Scan for the cell matching the given text and deliver its [X, Y] coordinate at center. 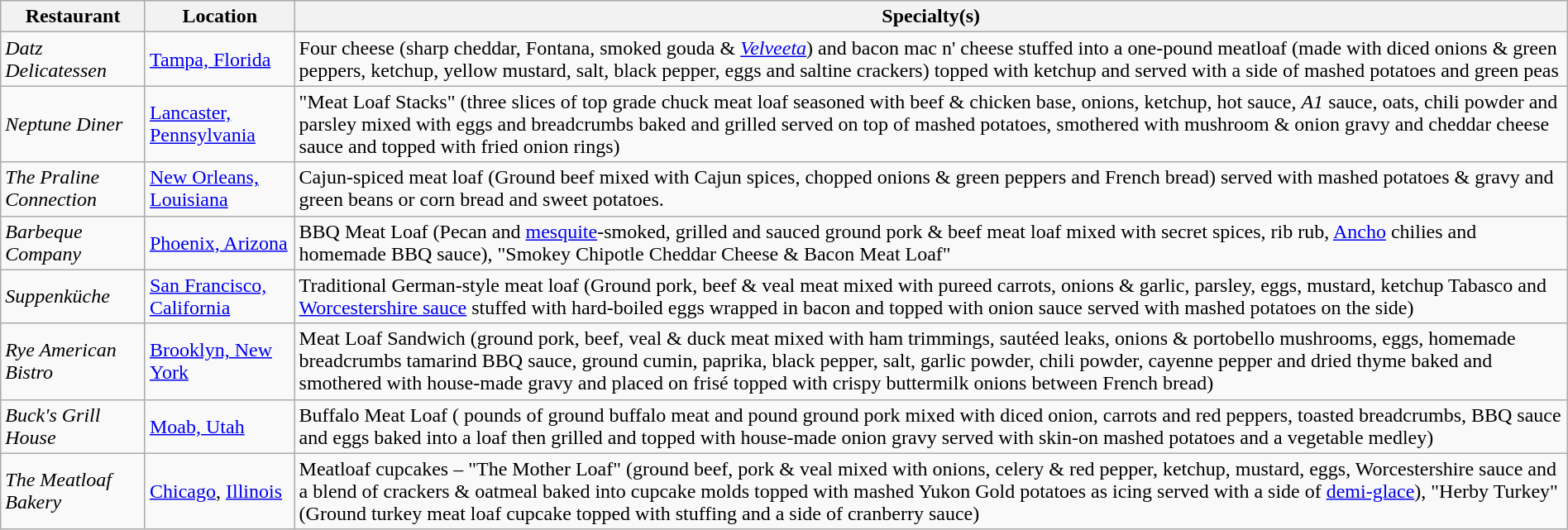
Location [220, 17]
San Francisco, California [220, 296]
Datz Delicatessen [73, 60]
Lancaster, Pennsylvania [220, 124]
The Praline Connection [73, 189]
Specialty(s) [931, 17]
Restaurant [73, 17]
Rye American Bistro [73, 361]
Neptune Diner [73, 124]
Moab, Utah [220, 427]
Tampa, Florida [220, 60]
Suppenküche [73, 296]
The Meatloaf Bakery [73, 491]
Buck's Grill House [73, 427]
Brooklyn, New York [220, 361]
Phoenix, Arizona [220, 243]
New Orleans, Louisiana [220, 189]
Chicago, Illinois [220, 491]
Barbeque Company [73, 243]
